Capture the cell that displays the provided text and extract its [X, Y] central coordinate. 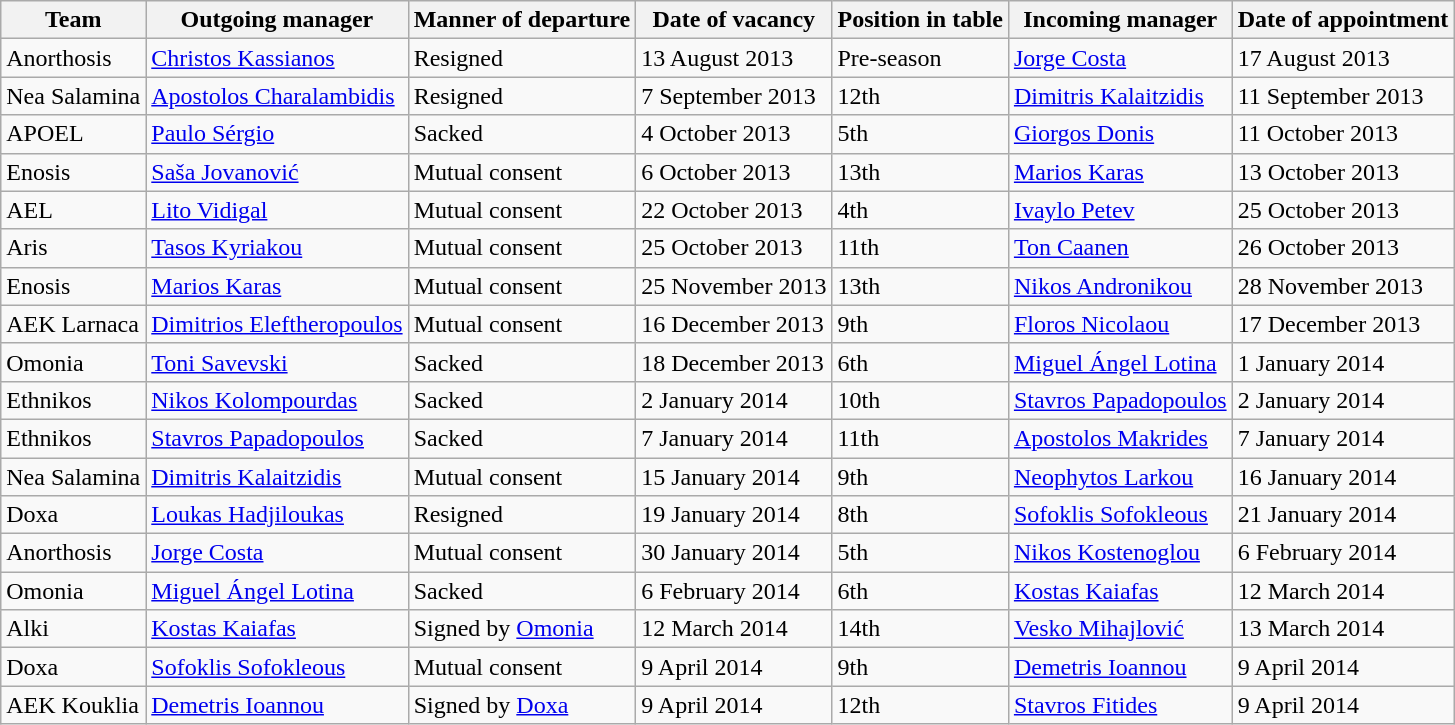
Ton Caanen [1120, 248]
14th [920, 629]
Alki [74, 629]
30 January 2014 [734, 553]
Stavros Fitides [1120, 705]
Neophytos Larkou [1120, 477]
22 October 2013 [734, 210]
Team [74, 20]
17 December 2013 [1343, 324]
26 October 2013 [1343, 248]
Vesko Mihajlović [1120, 629]
28 November 2013 [1343, 286]
Apostolos Makrides [1120, 438]
Outgoing manager [277, 20]
18 December 2013 [734, 362]
Loukas Hadjiloukas [277, 515]
6 October 2013 [734, 172]
Signed by Doxa [522, 705]
Giorgos Donis [1120, 134]
Date of appointment [1343, 20]
Nikos Kostenoglou [1120, 553]
Dimitrios Eleftheropoulos [277, 324]
AEK Larnaca [74, 324]
8th [920, 515]
13 October 2013 [1343, 172]
1 January 2014 [1343, 362]
25 November 2013 [734, 286]
APOEL [74, 134]
Toni Savevski [277, 362]
Pre-season [920, 58]
16 December 2013 [734, 324]
Tasos Kyriakou [277, 248]
Signed by Omonia [522, 629]
13 August 2013 [734, 58]
15 January 2014 [734, 477]
Manner of departure [522, 20]
Saša Jovanović [277, 172]
13 March 2014 [1343, 629]
AEL [74, 210]
Ivaylo Petev [1120, 210]
Incoming manager [1120, 20]
Date of vacancy [734, 20]
Christos Kassianos [277, 58]
21 January 2014 [1343, 515]
Nikos Andronikou [1120, 286]
16 January 2014 [1343, 477]
11 October 2013 [1343, 134]
10th [920, 400]
11 September 2013 [1343, 96]
Paulo Sérgio [277, 134]
Position in table [920, 20]
Lito Vidigal [277, 210]
4th [920, 210]
19 January 2014 [734, 515]
4 October 2013 [734, 134]
Nikos Kolompourdas [277, 400]
Apostolos Charalambidis [277, 96]
AEK Kouklia [74, 705]
Floros Nicolaou [1120, 324]
Aris [74, 248]
17 August 2013 [1343, 58]
7 September 2013 [734, 96]
